Return (x, y) of the center of cell containing provided text 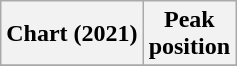
Chart (2021) (72, 34)
Peakposition (189, 34)
